Output the (x, y) coordinate of the center of the cell containing the given text.  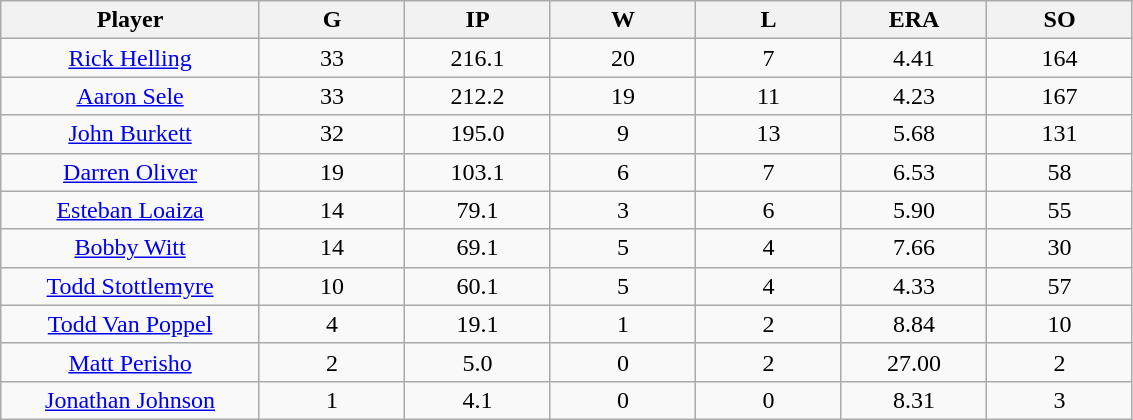
ERA (914, 20)
216.1 (478, 58)
Rick Helling (130, 58)
Darren Oliver (130, 172)
212.2 (478, 96)
30 (1060, 248)
IP (478, 20)
Bobby Witt (130, 248)
8.84 (914, 324)
6.53 (914, 172)
7.66 (914, 248)
20 (622, 58)
Esteban Loaiza (130, 210)
13 (768, 134)
John Burkett (130, 134)
4.33 (914, 286)
4.41 (914, 58)
5.68 (914, 134)
103.1 (478, 172)
Todd Stottlemyre (130, 286)
19.1 (478, 324)
Jonathan Johnson (130, 400)
57 (1060, 286)
195.0 (478, 134)
167 (1060, 96)
W (622, 20)
5.90 (914, 210)
Todd Van Poppel (130, 324)
4.23 (914, 96)
32 (332, 134)
58 (1060, 172)
8.31 (914, 400)
79.1 (478, 210)
Player (130, 20)
131 (1060, 134)
G (332, 20)
SO (1060, 20)
27.00 (914, 362)
69.1 (478, 248)
164 (1060, 58)
9 (622, 134)
Matt Perisho (130, 362)
11 (768, 96)
4.1 (478, 400)
5.0 (478, 362)
55 (1060, 210)
L (768, 20)
Aaron Sele (130, 96)
60.1 (478, 286)
